Output the [X, Y] coordinate of the center of the cell containing the given text.  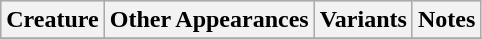
Other Appearances [209, 20]
Creature [52, 20]
Notes [446, 20]
Variants [363, 20]
